Extract the (X, Y) coordinate from the center of the cell holding the provided text.  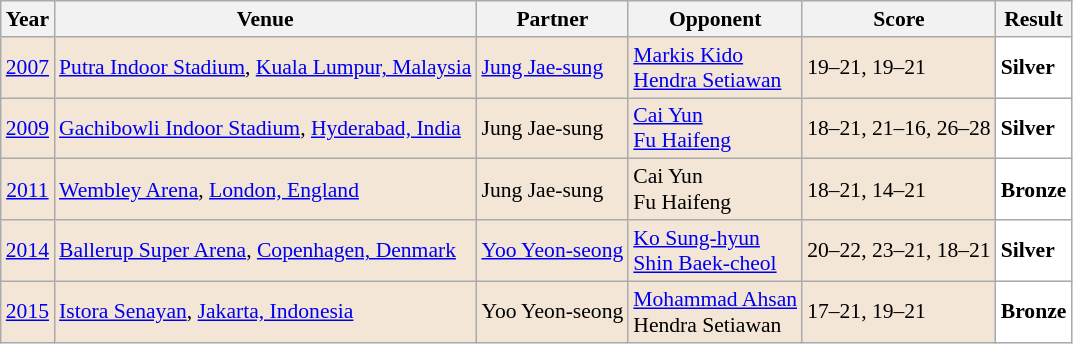
Putra Indoor Stadium, Kuala Lumpur, Malaysia (265, 68)
18–21, 14–21 (899, 190)
2011 (28, 190)
Venue (265, 19)
Ballerup Super Arena, Copenhagen, Denmark (265, 250)
Gachibowli Indoor Stadium, Hyderabad, India (265, 128)
Opponent (715, 19)
Partner (552, 19)
Result (1034, 19)
2007 (28, 68)
Ko Sung-hyun Shin Baek-cheol (715, 250)
20–22, 23–21, 18–21 (899, 250)
2009 (28, 128)
Markis Kido Hendra Setiawan (715, 68)
17–21, 19–21 (899, 312)
19–21, 19–21 (899, 68)
Mohammad Ahsan Hendra Setiawan (715, 312)
2014 (28, 250)
Score (899, 19)
Wembley Arena, London, England (265, 190)
2015 (28, 312)
Istora Senayan, Jakarta, Indonesia (265, 312)
Year (28, 19)
18–21, 21–16, 26–28 (899, 128)
